Pinpoint the cell where the given text exists, returning its (x, y) midpoint coordinate. 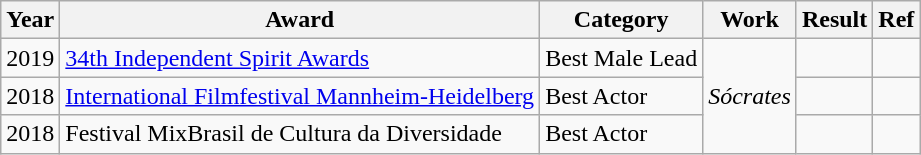
Category (622, 20)
Festival MixBrasil de Cultura da Diversidade (300, 134)
Work (750, 20)
Result (834, 20)
Best Male Lead (622, 58)
Award (300, 20)
Year (30, 20)
34th Independent Spirit Awards (300, 58)
Sócrates (750, 96)
2019 (30, 58)
International Filmfestival Mannheim-Heidelberg (300, 96)
Ref (896, 20)
